Return [x, y] of the center of cell containing provided text 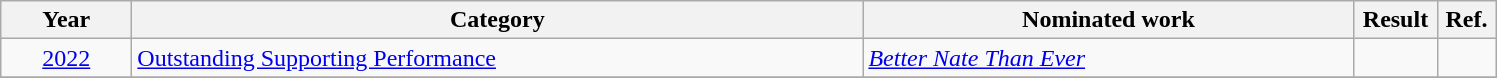
Ref. [1466, 20]
Result [1396, 20]
Outstanding Supporting Performance [498, 58]
Category [498, 20]
Nominated work [1108, 20]
Better Nate Than Ever [1108, 58]
2022 [66, 58]
Year [66, 20]
